Find where the given text appears and provide that cell's center as [x, y] coordinate. 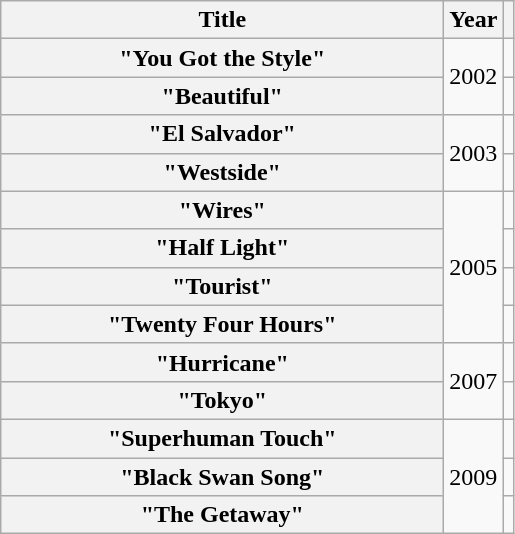
2005 [474, 267]
"The Getaway" [222, 515]
"Twenty Four Hours" [222, 324]
"Hurricane" [222, 362]
"Westside" [222, 172]
2003 [474, 153]
"Tourist" [222, 286]
"Tokyo" [222, 400]
"El Salvador" [222, 134]
Title [222, 20]
"Black Swan Song" [222, 477]
2009 [474, 476]
"You Got the Style" [222, 58]
"Superhuman Touch" [222, 438]
2002 [474, 77]
2007 [474, 381]
"Wires" [222, 210]
"Half Light" [222, 248]
"Beautiful" [222, 96]
Year [474, 20]
